For the text-containing cell, return its midpoint in (x, y) coordinate format. 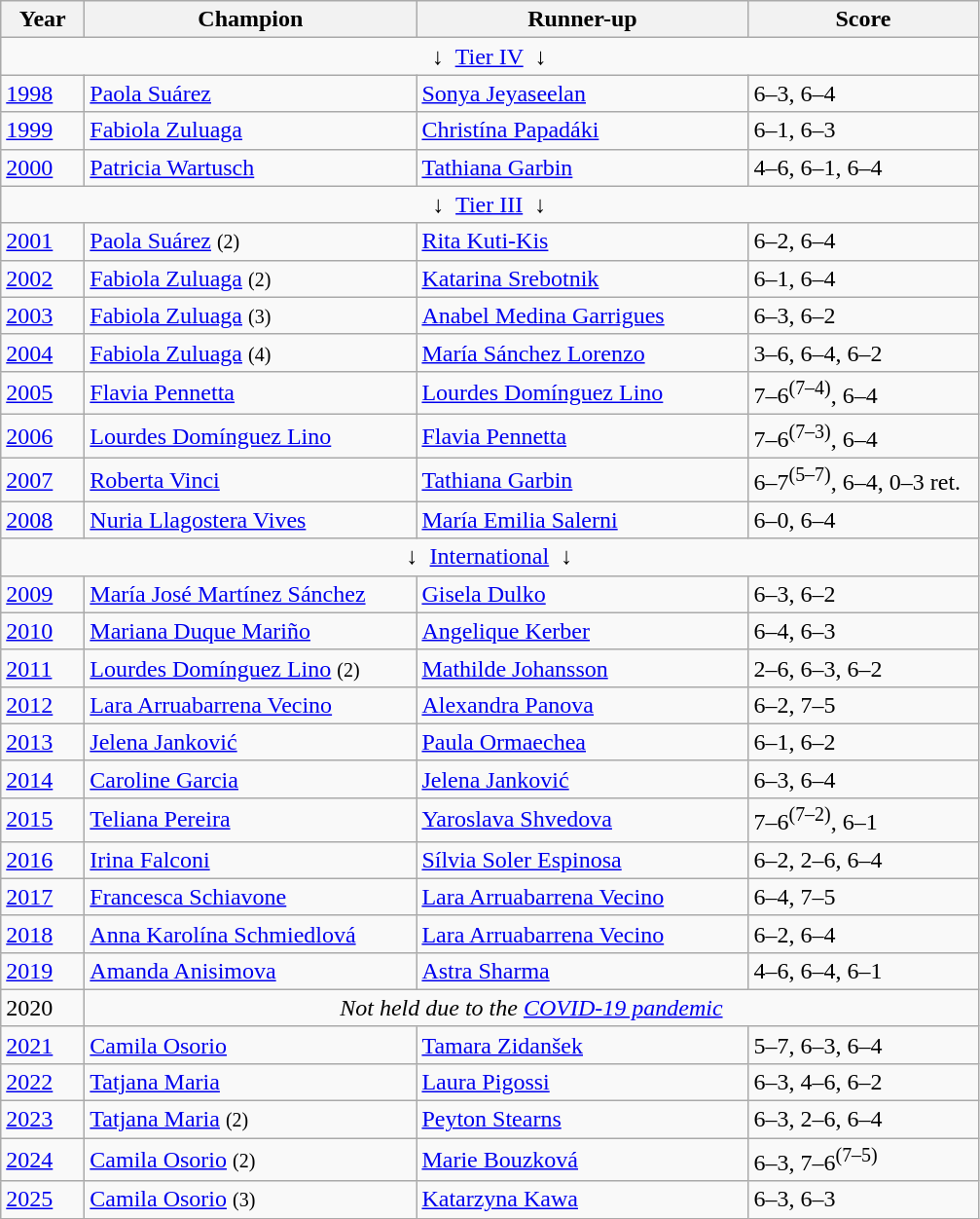
Fabiola Zuluaga (251, 130)
Francesca Schiavone (251, 897)
Score (863, 19)
Amanda Anisimova (251, 971)
Fabiola Zuluaga (4) (251, 352)
Caroline Garcia (251, 779)
María José Martínez Sánchez (251, 594)
2005 (43, 393)
2025 (43, 1200)
2024 (43, 1161)
2010 (43, 631)
Mariana Duque Mariño (251, 631)
2011 (43, 668)
2020 (43, 1008)
Champion (251, 19)
↓ International ↓ (490, 557)
2021 (43, 1045)
2008 (43, 520)
Lourdes Domínguez Lino (2) (251, 668)
6–3, 7–6(7–5) (863, 1161)
María Sánchez Lorenzo (582, 352)
5–7, 6–3, 6–4 (863, 1045)
2017 (43, 897)
Anna Karolína Schmiedlová (251, 934)
2002 (43, 278)
2004 (43, 352)
2001 (43, 241)
2018 (43, 934)
6–7(5–7), 6–4, 0–3 ret. (863, 479)
2000 (43, 167)
Alexandra Panova (582, 705)
2016 (43, 860)
6–3, 4–6, 6–2 (863, 1082)
2–6, 6–3, 6–2 (863, 668)
1998 (43, 93)
Sílvia Soler Espinosa (582, 860)
Roberta Vinci (251, 479)
Gisela Dulko (582, 594)
Sonya Jeyaseelan (582, 93)
2022 (43, 1082)
Peyton Stearns (582, 1120)
Christína Papadáki (582, 130)
Patricia Wartusch (251, 167)
3–6, 6–4, 6–2 (863, 352)
4–6, 6–1, 6–4 (863, 167)
Marie Bouzková (582, 1161)
2015 (43, 820)
Teliana Pereira (251, 820)
2019 (43, 971)
Fabiola Zuluaga (2) (251, 278)
2013 (43, 742)
Astra Sharma (582, 971)
6–3, 6–3 (863, 1200)
Irina Falconi (251, 860)
Runner-up (582, 19)
↓ Tier III ↓ (490, 204)
2014 (43, 779)
Laura Pigossi (582, 1082)
Paula Ormaechea (582, 742)
7–6(7–4), 6–4 (863, 393)
6–0, 6–4 (863, 520)
↓ Tier IV ↓ (490, 56)
Rita Kuti-Kis (582, 241)
Katarzyna Kawa (582, 1200)
2006 (43, 436)
1999 (43, 130)
2012 (43, 705)
7–6(7–2), 6–1 (863, 820)
2023 (43, 1120)
6–2, 7–5 (863, 705)
María Emilia Salerni (582, 520)
Tatjana Maria (251, 1082)
Fabiola Zuluaga (3) (251, 315)
2003 (43, 315)
Camila Osorio (251, 1045)
Mathilde Johansson (582, 668)
6–1, 6–4 (863, 278)
6–3, 2–6, 6–4 (863, 1120)
Tamara Zidanšek (582, 1045)
Paola Suárez (2) (251, 241)
Paola Suárez (251, 93)
Year (43, 19)
Tatjana Maria (2) (251, 1120)
Katarina Srebotnik (582, 278)
Not held due to the COVID-19 pandemic (531, 1008)
Camila Osorio (3) (251, 1200)
6–4, 7–5 (863, 897)
2007 (43, 479)
2009 (43, 594)
Yaroslava Shvedova (582, 820)
Nuria Llagostera Vives (251, 520)
Angelique Kerber (582, 631)
6–1, 6–2 (863, 742)
6–4, 6–3 (863, 631)
Camila Osorio (2) (251, 1161)
Anabel Medina Garrigues (582, 315)
4–6, 6–4, 6–1 (863, 971)
6–2, 2–6, 6–4 (863, 860)
7–6(7–3), 6–4 (863, 436)
6–1, 6–3 (863, 130)
